Provide the (x, y) coordinate of the cell's center where the given text is located.  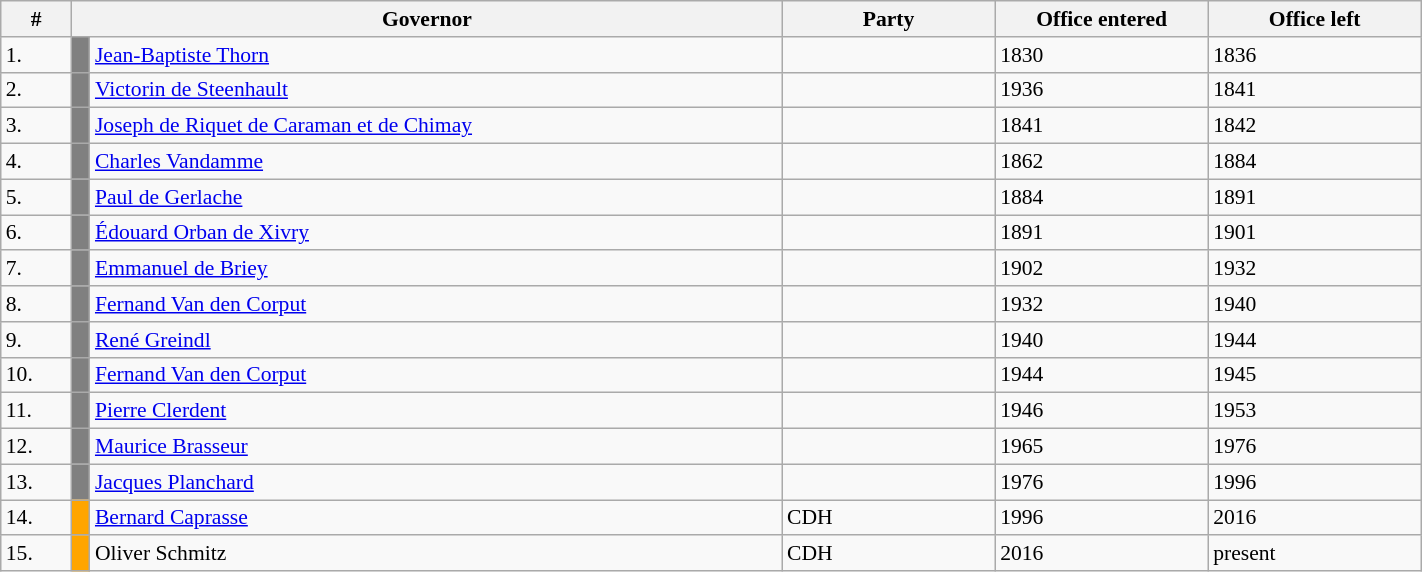
Pierre Clerdent (436, 411)
2. (36, 90)
4. (36, 162)
Maurice Brasseur (436, 447)
Paul de Gerlache (436, 197)
6. (36, 233)
1902 (1102, 269)
7. (36, 269)
Charles Vandamme (436, 162)
Bernard Caprasse (436, 518)
Emmanuel de Briey (436, 269)
1953 (1314, 411)
1842 (1314, 126)
Victorin de Steenhault (436, 90)
12. (36, 447)
Jacques Planchard (436, 482)
14. (36, 518)
8. (36, 304)
1836 (1314, 55)
15. (36, 554)
present (1314, 554)
1. (36, 55)
1946 (1102, 411)
13. (36, 482)
Governor (427, 19)
11. (36, 411)
3. (36, 126)
1936 (1102, 90)
1901 (1314, 233)
Office left (1314, 19)
Jean-Baptiste Thorn (436, 55)
# (36, 19)
Party (888, 19)
Édouard Orban de Xivry (436, 233)
René Greindl (436, 340)
1945 (1314, 375)
1862 (1102, 162)
1965 (1102, 447)
10. (36, 375)
9. (36, 340)
5. (36, 197)
Joseph de Riquet de Caraman et de Chimay (436, 126)
Office entered (1102, 19)
1830 (1102, 55)
Oliver Schmitz (436, 554)
